Output the [x, y] coordinate of the center of the cell containing the given text.  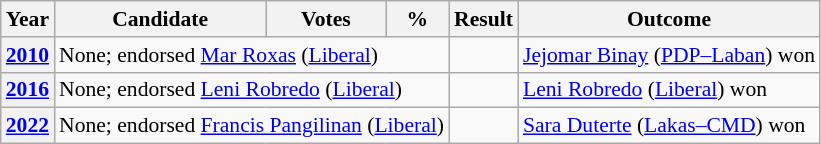
None; endorsed Mar Roxas (Liberal) [252, 55]
2016 [28, 90]
None; endorsed Leni Robredo (Liberal) [252, 90]
Year [28, 19]
None; endorsed Francis Pangilinan (Liberal) [252, 126]
2022 [28, 126]
Result [484, 19]
Jejomar Binay (PDP–Laban) won [669, 55]
Sara Duterte (Lakas–CMD) won [669, 126]
Leni Robredo (Liberal) won [669, 90]
% [418, 19]
Outcome [669, 19]
2010 [28, 55]
Candidate [160, 19]
Votes [326, 19]
